Detect which cell encompasses the target text, then output its [X, Y] center coordinate. 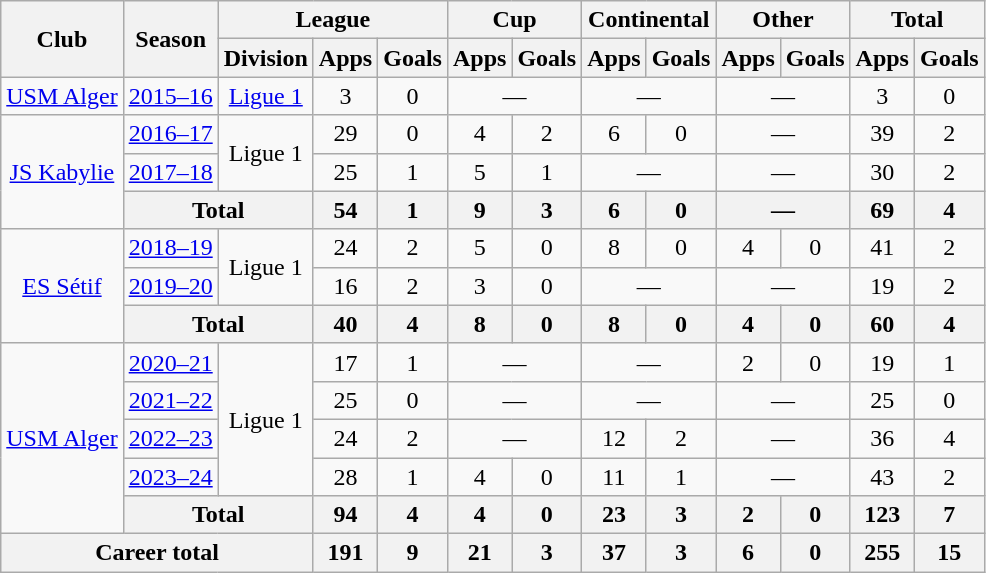
2017–18 [170, 172]
7 [949, 515]
191 [345, 553]
Other [783, 20]
2022–23 [170, 438]
2015–16 [170, 96]
JS Kabylie [62, 172]
17 [345, 362]
29 [345, 134]
Division [266, 58]
255 [882, 553]
23 [614, 515]
39 [882, 134]
15 [949, 553]
40 [345, 324]
11 [614, 477]
League [332, 20]
30 [882, 172]
2019–20 [170, 286]
2023–24 [170, 477]
37 [614, 553]
2020–21 [170, 362]
28 [345, 477]
69 [882, 210]
12 [614, 438]
94 [345, 515]
123 [882, 515]
41 [882, 248]
2021–22 [170, 400]
60 [882, 324]
Career total [158, 553]
36 [882, 438]
ES Sétif [62, 286]
54 [345, 210]
2016–17 [170, 134]
Season [170, 39]
Continental [649, 20]
16 [345, 286]
2018–19 [170, 248]
21 [479, 553]
Cup [514, 20]
43 [882, 477]
Club [62, 39]
